Search for the cell housing the specified text and yield its [X, Y] center coordinate. 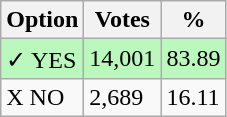
✓ YES [42, 59]
Option [42, 20]
% [194, 20]
2,689 [122, 97]
Votes [122, 20]
X NO [42, 97]
14,001 [122, 59]
83.89 [194, 59]
16.11 [194, 97]
